For the text-containing cell, return its midpoint in (X, Y) coordinate format. 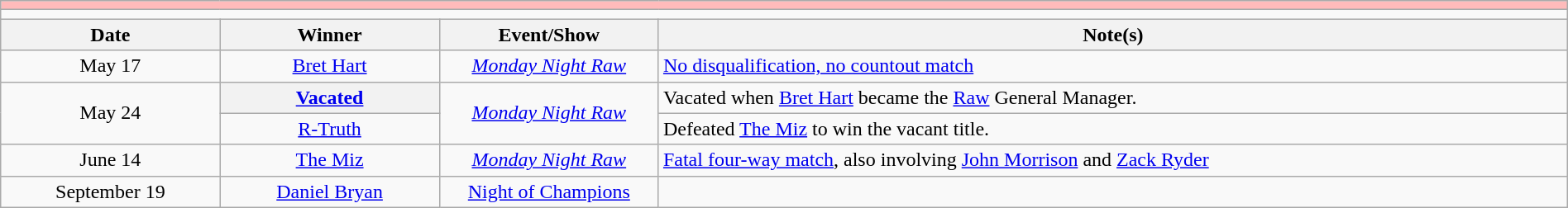
R-Truth (329, 129)
No disqualification, no countout match (1113, 66)
Night of Champions (549, 191)
May 17 (111, 66)
Vacated (329, 97)
Daniel Bryan (329, 191)
Winner (329, 35)
Defeated The Miz to win the vacant title. (1113, 129)
Vacated when Bret Hart became the Raw General Manager. (1113, 97)
Bret Hart (329, 66)
June 14 (111, 160)
May 24 (111, 113)
Event/Show (549, 35)
September 19 (111, 191)
Fatal four-way match, also involving John Morrison and Zack Ryder (1113, 160)
The Miz (329, 160)
Date (111, 35)
Note(s) (1113, 35)
